Locate the cell with the specified text and output its [x, y] center coordinate. 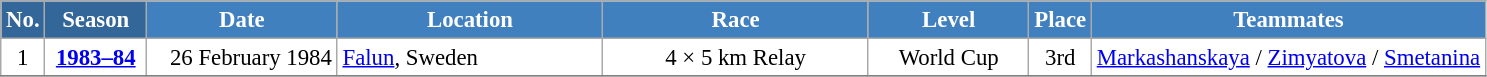
1983–84 [96, 58]
World Cup [948, 58]
Markashanskaya / Zimyatova / Smetanina [1288, 58]
Season [96, 20]
Location [470, 20]
4 × 5 km Relay [736, 58]
Date [242, 20]
Place [1060, 20]
3rd [1060, 58]
Falun, Sweden [470, 58]
Race [736, 20]
26 February 1984 [242, 58]
No. [23, 20]
1 [23, 58]
Teammates [1288, 20]
Level [948, 20]
